Scan for the cell matching the given text and deliver its (x, y) coordinate at center. 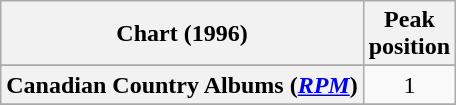
1 (409, 85)
Chart (1996) (182, 34)
Peakposition (409, 34)
Canadian Country Albums (RPM) (182, 85)
